Output the [x, y] coordinate of the center of the cell containing the given text.  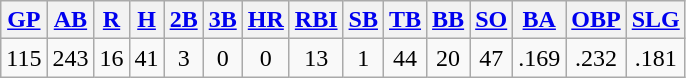
1 [363, 58]
44 [404, 58]
41 [146, 58]
.169 [540, 58]
AB [70, 20]
2B [184, 20]
.181 [656, 58]
SLG [656, 20]
16 [112, 58]
SO [492, 20]
R [112, 20]
243 [70, 58]
.232 [596, 58]
RBI [316, 20]
HR [266, 20]
BB [448, 20]
GP [24, 20]
OBP [596, 20]
H [146, 20]
13 [316, 58]
47 [492, 58]
115 [24, 58]
3 [184, 58]
TB [404, 20]
BA [540, 20]
SB [363, 20]
3B [222, 20]
20 [448, 58]
